Detect which cell encompasses the target text, then output its [X, Y] center coordinate. 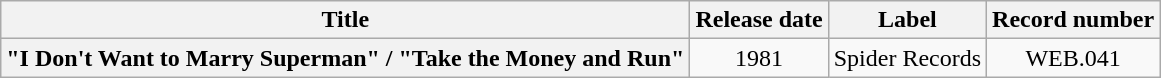
1981 [759, 58]
Label [907, 20]
WEB.041 [1074, 58]
Record number [1074, 20]
Title [346, 20]
Release date [759, 20]
Spider Records [907, 58]
"I Don't Want to Marry Superman" / "Take the Money and Run" [346, 58]
